Detect which cell encompasses the target text, then output its (x, y) center coordinate. 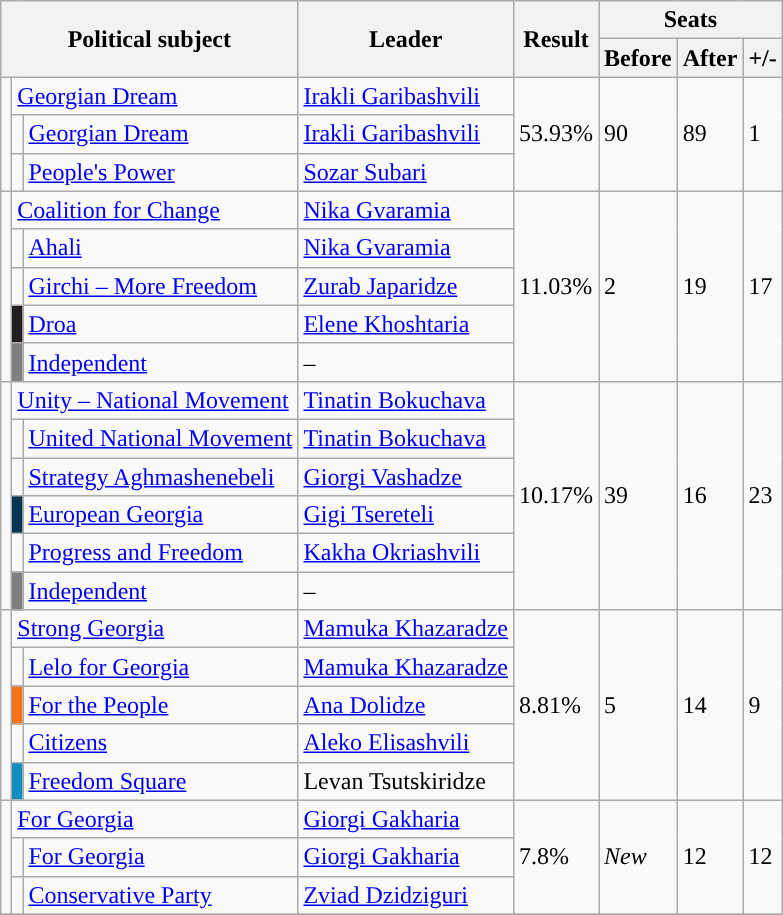
Gigi Tsereteli (406, 515)
Lelo for Georgia (160, 667)
Conservative Party (160, 895)
New (638, 857)
14 (710, 705)
7.8% (556, 857)
Zviad Dzidziguri (406, 895)
19 (710, 286)
+/- (762, 58)
European Georgia (160, 515)
23 (762, 495)
Political subject (150, 39)
90 (638, 134)
Seats (691, 20)
For the People (160, 705)
39 (638, 495)
89 (710, 134)
Freedom Square (160, 781)
16 (710, 495)
Strategy Aghmashenebeli (160, 477)
Giorgi Vashadze (406, 477)
8.81% (556, 705)
10.17% (556, 495)
Coalition for Change (155, 210)
Unity – National Movement (155, 400)
Strong Georgia (155, 629)
Zurab Japaridze (406, 286)
Result (556, 39)
Girchi – More Freedom (160, 286)
Levan Tsutskiridze (406, 781)
11.03% (556, 286)
Kakha Okriashvili (406, 553)
Citizens (160, 743)
1 (762, 134)
Before (638, 58)
Ahali (160, 248)
17 (762, 286)
Sozar Subari (406, 172)
People's Power (160, 172)
9 (762, 705)
Droa (160, 324)
53.93% (556, 134)
United National Movement (160, 438)
2 (638, 286)
5 (638, 705)
Aleko Elisashvili (406, 743)
Progress and Freedom (160, 553)
After (710, 58)
Leader (406, 39)
Ana Dolidze (406, 705)
Elene Khoshtaria (406, 324)
